Find where the given text appears and provide that cell's center as (X, Y) coordinate. 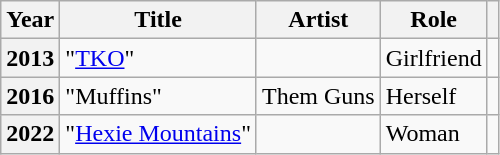
Artist (318, 20)
Herself (434, 96)
"Muffins" (158, 96)
Role (434, 20)
Girlfriend (434, 58)
2016 (30, 96)
2022 (30, 134)
"TKO" (158, 58)
Them Guns (318, 96)
Year (30, 20)
2013 (30, 58)
Woman (434, 134)
"Hexie Mountains" (158, 134)
Title (158, 20)
